Locate the cell with the specified text and output its [X, Y] center coordinate. 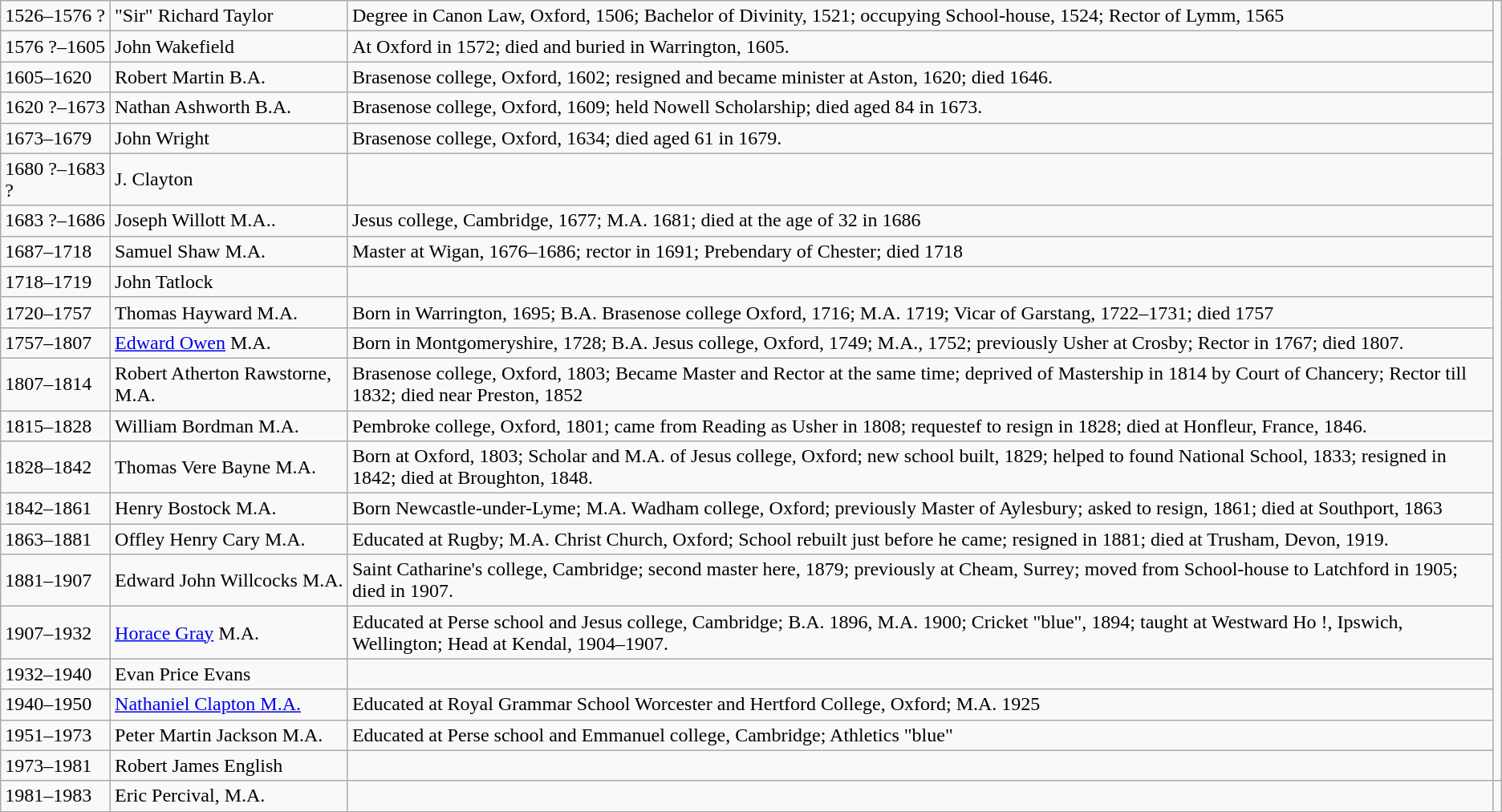
1828–1842 [56, 467]
1687–1718 [56, 251]
Peter Martin Jackson M.A. [229, 735]
Brasenose college, Oxford, 1609; held Nowell Scholarship; died aged 84 in 1673. [919, 108]
Robert Atherton Rawstorne, M.A. [229, 384]
Pembroke college, Oxford, 1801; came from Reading as Usher in 1808; requestef to resign in 1828; died at Honfleur, France, 1846. [919, 426]
1576 ?–1605 [56, 47]
Robert Martin B.A. [229, 77]
1907–1932 [56, 632]
Samuel Shaw M.A. [229, 251]
Educated at Rugby; M.A. Christ Church, Oxford; School rebuilt just before he came; resigned in 1881; died at Trusham, Devon, 1919. [919, 539]
1605–1620 [56, 77]
1881–1907 [56, 581]
Nathaniel Clapton M.A. [229, 704]
Offley Henry Cary M.A. [229, 539]
1932–1940 [56, 674]
1757–1807 [56, 343]
1981–1983 [56, 796]
1720–1757 [56, 312]
William Bordman M.A. [229, 426]
Brasenose college, Oxford, 1602; resigned and became minister at Aston, 1620; died 1646. [919, 77]
"Sir" Richard Taylor [229, 16]
Master at Wigan, 1676–1686; rector in 1691; Prebendary of Chester; died 1718 [919, 251]
1940–1950 [56, 704]
1620 ?–1673 [56, 108]
1680 ?–1683 ? [56, 180]
Born in Montgomeryshire, 1728; B.A. Jesus college, Oxford, 1749; M.A., 1752; previously Usher at Crosby; Rector in 1767; died 1807. [919, 343]
John Wakefield [229, 47]
Brasenose college, Oxford, 1634; died aged 61 in 1679. [919, 138]
1863–1881 [56, 539]
1526–1576 ? [56, 16]
1807–1814 [56, 384]
Henry Bostock M.A. [229, 509]
Robert James English [229, 765]
Edward Owen M.A. [229, 343]
Educated at Royal Grammar School Worcester and Hertford College, Oxford; M.A. 1925 [919, 704]
1683 ?–1686 [56, 221]
Thomas Vere Bayne M.A. [229, 467]
Nathan Ashworth B.A. [229, 108]
Horace Gray M.A. [229, 632]
Thomas Hayward M.A. [229, 312]
John Tatlock [229, 282]
1673–1679 [56, 138]
Born Newcastle-under-Lyme; M.A. Wadham college, Oxford; previously Master of Aylesbury; asked to resign, 1861; died at Southport, 1863 [919, 509]
J. Clayton [229, 180]
Eric Percival, M.A. [229, 796]
Born in Warrington, 1695; B.A. Brasenose college Oxford, 1716; M.A. 1719; Vicar of Garstang, 1722–1731; died 1757 [919, 312]
1718–1719 [56, 282]
Educated at Perse school and Emmanuel college, Cambridge; Athletics "blue" [919, 735]
1951–1973 [56, 735]
At Oxford in 1572; died and buried in Warrington, 1605. [919, 47]
Degree in Canon Law, Oxford, 1506; Bachelor of Divinity, 1521; occupying School-house, 1524; Rector of Lymm, 1565 [919, 16]
1815–1828 [56, 426]
Jesus college, Cambridge, 1677; M.A. 1681; died at the age of 32 in 1686 [919, 221]
Joseph Willott M.A.. [229, 221]
1973–1981 [56, 765]
1842–1861 [56, 509]
Evan Price Evans [229, 674]
Edward John Willcocks M.A. [229, 581]
John Wright [229, 138]
